Find where the given text appears and provide that cell's center as [x, y] coordinate. 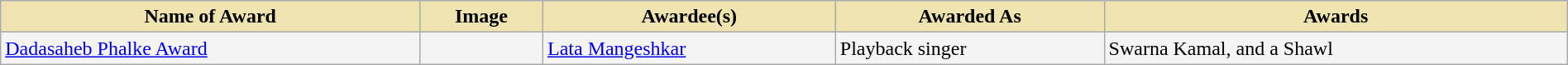
Lata Mangeshkar [689, 48]
Playback singer [969, 48]
Awarded As [969, 17]
Swarna Kamal, and a Shawl [1336, 48]
Dadasaheb Phalke Award [210, 48]
Awardee(s) [689, 17]
Awards [1336, 17]
Name of Award [210, 17]
Image [481, 17]
